Extract the [x, y] coordinate from the center of the cell holding the provided text.  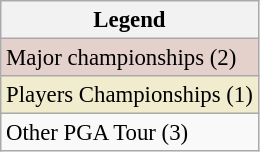
Major championships (2) [130, 58]
Other PGA Tour (3) [130, 133]
Players Championships (1) [130, 95]
Legend [130, 20]
